Output the (x, y) coordinate of the center of the cell containing the given text.  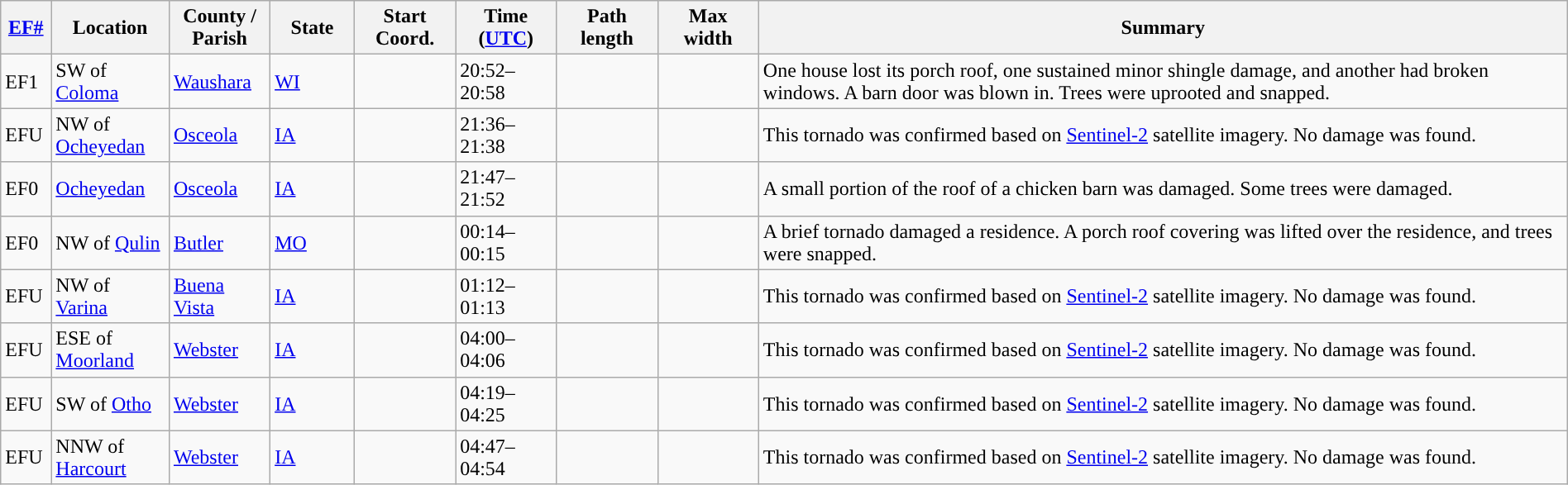
04:47–04:54 (506, 458)
Butler (219, 243)
A brief tornado damaged a residence. A porch roof covering was lifted over the residence, and trees were snapped. (1163, 243)
Path length (607, 28)
County / Parish (219, 28)
ESE of Moorland (111, 350)
Waushara (219, 81)
Summary (1163, 28)
04:00–04:06 (506, 350)
MO (313, 243)
Start Coord. (404, 28)
NW of Qulin (111, 243)
21:36–21:38 (506, 136)
SW of Coloma (111, 81)
01:12–01:13 (506, 296)
Location (111, 28)
Max width (708, 28)
NW of Varina (111, 296)
Time (UTC) (506, 28)
21:47–21:52 (506, 188)
State (313, 28)
EF# (26, 28)
A small portion of the roof of a chicken barn was damaged. Some trees were damaged. (1163, 188)
NW of Ocheyedan (111, 136)
04:19–04:25 (506, 403)
SW of Otho (111, 403)
20:52–20:58 (506, 81)
Buena Vista (219, 296)
NNW of Harcourt (111, 458)
WI (313, 81)
EF1 (26, 81)
Ocheyedan (111, 188)
00:14–00:15 (506, 243)
